Pinpoint the cell where the given text exists, returning its (X, Y) midpoint coordinate. 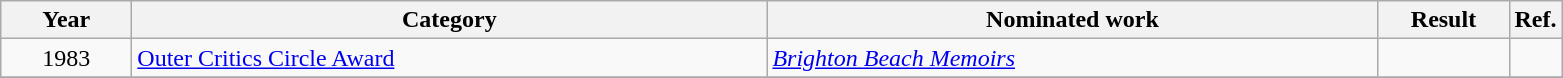
Year (66, 20)
1983 (66, 58)
Category (450, 20)
Brighton Beach Memoirs (1072, 58)
Ref. (1536, 20)
Result (1444, 20)
Outer Critics Circle Award (450, 58)
Nominated work (1072, 20)
